Scan for the cell matching the given text and deliver its (x, y) coordinate at center. 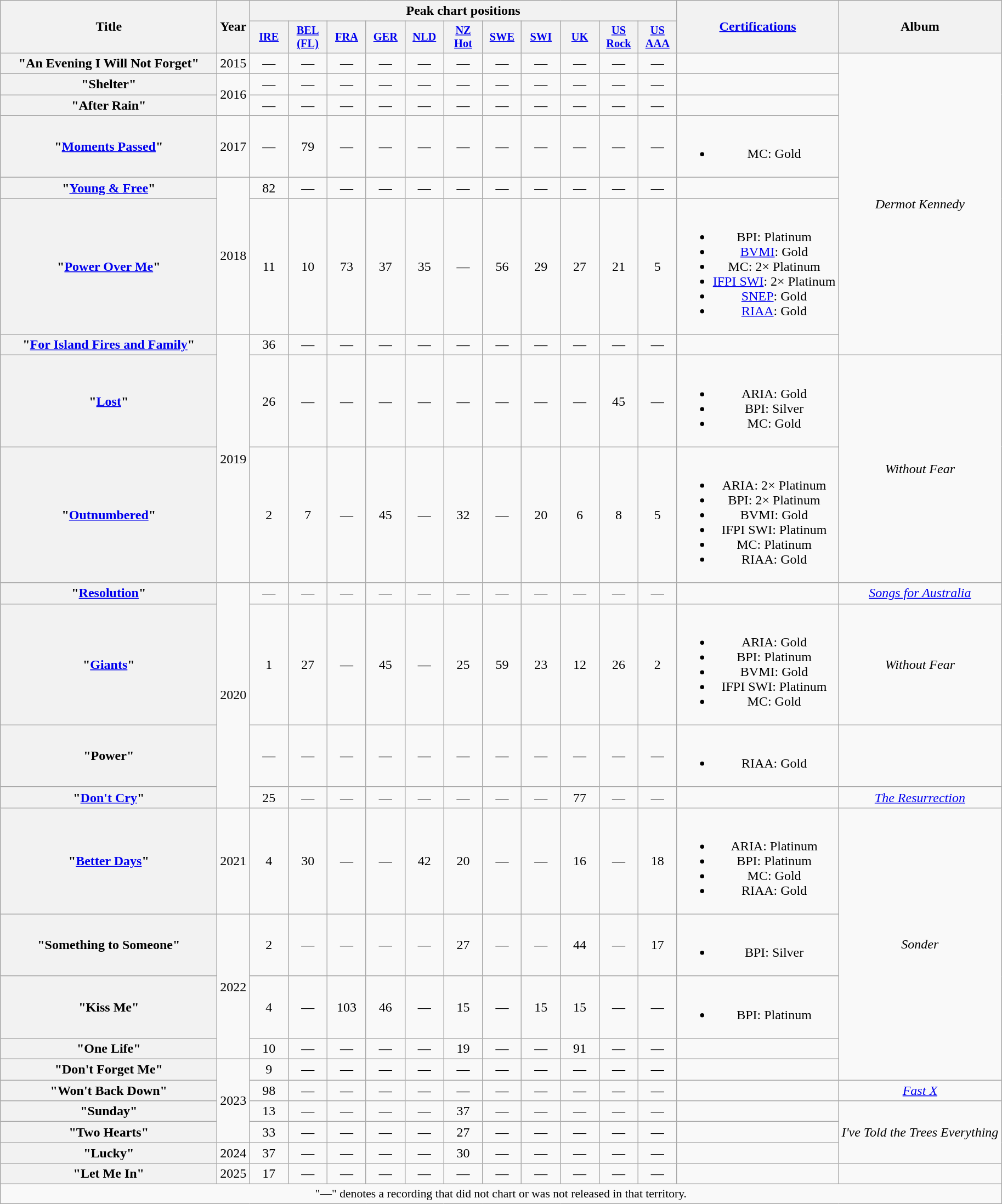
"Outnumbered" (109, 515)
BPI: Silver (758, 945)
"Shelter" (109, 84)
Sonder (920, 944)
2025 (234, 1174)
"Two Hearts" (109, 1132)
Certifications (758, 27)
ARIA: 2× PlatinumBPI: 2× PlatinumBVMI: GoldIFPI SWI: PlatinumMC: PlatinumRIAA: Gold (758, 515)
2023 (234, 1101)
"Moments Passed" (109, 147)
79 (308, 147)
GER (385, 37)
USRock (619, 37)
21 (619, 266)
"Giants" (109, 665)
RIAA: Gold (758, 756)
BEL(FL) (308, 37)
"Power" (109, 756)
USAAA (657, 37)
59 (502, 665)
29 (541, 266)
13 (269, 1111)
I've Told the Trees Everything (920, 1132)
77 (580, 797)
ARIA: GoldBPI: PlatinumBVMI: GoldIFPI SWI: PlatinumMC: Gold (758, 665)
The Resurrection (920, 797)
IRE (269, 37)
35 (424, 266)
FRA (347, 37)
Year (234, 27)
"—" denotes a recording that did not chart or was not released in that territory. (501, 1194)
Album (920, 27)
7 (308, 515)
2022 (234, 986)
UK (580, 37)
"Kiss Me" (109, 1007)
42 (424, 861)
2021 (234, 861)
"Don't Forget Me" (109, 1070)
2015 (234, 63)
91 (580, 1048)
Fast X (920, 1091)
"An Evening I Will Not Forget" (109, 63)
Peak chart positions (463, 11)
11 (269, 266)
2018 (234, 256)
"Let Me In" (109, 1174)
MC: Gold (758, 147)
"Something to Someone" (109, 945)
8 (619, 515)
BPI: PlatinumBVMI: GoldMC: 2× PlatinumIFPI SWI: 2× PlatinumSNEP: GoldRIAA: Gold (758, 266)
2017 (234, 147)
"Young & Free" (109, 188)
SWE (502, 37)
"Lost" (109, 401)
Title (109, 27)
NZHot (463, 37)
98 (269, 1091)
36 (269, 345)
2024 (234, 1153)
BPI: Platinum (758, 1007)
ARIA: PlatinumBPI: PlatinumMC: GoldRIAA: Gold (758, 861)
"Power Over Me" (109, 266)
2016 (234, 95)
"One Life" (109, 1048)
6 (580, 515)
46 (385, 1007)
2019 (234, 458)
ARIA: GoldBPI: SilverMC: Gold (758, 401)
"After Rain" (109, 105)
"Won't Back Down" (109, 1091)
18 (657, 861)
"For Island Fires and Family" (109, 345)
"Better Days" (109, 861)
103 (347, 1007)
44 (580, 945)
Dermot Kennedy (920, 204)
"Sunday" (109, 1111)
2020 (234, 695)
16 (580, 861)
23 (541, 665)
"Resolution" (109, 593)
82 (269, 188)
NLD (424, 37)
1 (269, 665)
32 (463, 515)
SWI (541, 37)
19 (463, 1048)
9 (269, 1070)
Songs for Australia (920, 593)
33 (269, 1132)
56 (502, 266)
73 (347, 266)
"Don't Cry" (109, 797)
"Lucky" (109, 1153)
12 (580, 665)
